Capture the cell that displays the provided text and extract its (x, y) central coordinate. 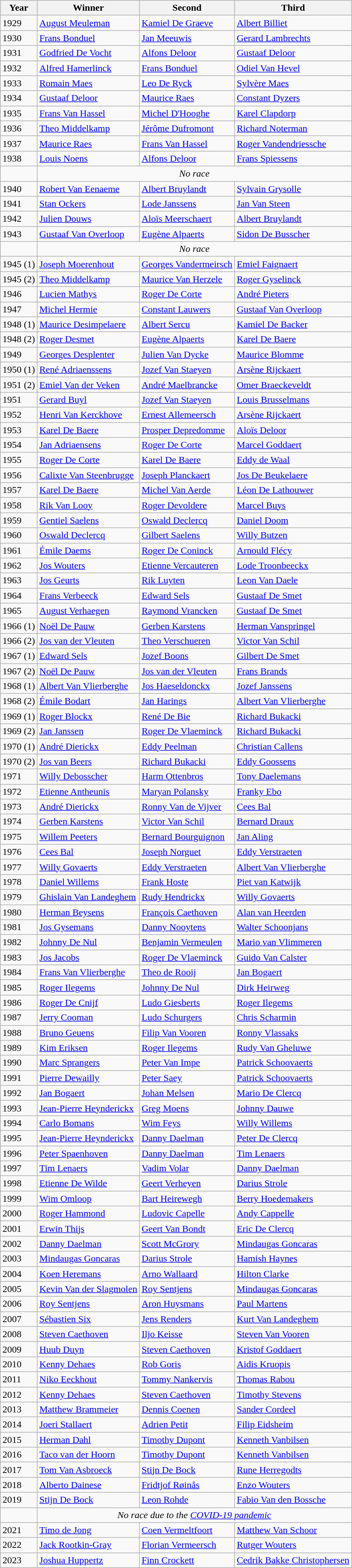
Jan Adriaensens (88, 445)
Kevin Van der Slagmolen (88, 1289)
1948 (2) (19, 339)
1935 (19, 113)
Sébastien Six (88, 1319)
Omer Braeckeveldt (293, 384)
Frans Brands (293, 671)
1950 (1) (19, 369)
Jan Meeuwis (187, 38)
Jos Geurts (88, 580)
René Adriaenssens (88, 369)
Aloïs Meerschaert (187, 219)
Wim Omloop (88, 1199)
Marcel Buys (293, 505)
Leon Rohde (187, 1500)
1970 (2) (19, 761)
Willy Butzen (293, 535)
1968 (1) (19, 686)
Joseph Norguet (187, 852)
Constant Lauwers (187, 309)
Ronny Vlassaks (293, 1033)
Piet van Katwijk (293, 882)
Émile Daems (88, 550)
René De Bie (187, 716)
Timothy Stevens (293, 1394)
2002 (19, 1244)
Rik Luyten (187, 580)
Kim Eriksen (88, 1048)
Walter Schoonjans (293, 927)
Johan Melsen (187, 1093)
1986 (19, 1003)
1938 (19, 158)
1992 (19, 1093)
Sylvère Maes (293, 83)
1959 (19, 520)
1980 (19, 912)
Christian Callens (293, 746)
Jan Van Steen (293, 204)
Filip Van Vooren (187, 1033)
1989 (19, 1048)
Jos Wouters (88, 565)
1940 (19, 189)
Eddy Goossens (293, 761)
1995 (19, 1138)
Kurt Van Landeghem (293, 1319)
1982 (19, 942)
2004 (19, 1274)
Peter De Clercq (293, 1138)
1972 (19, 792)
1932 (19, 68)
Arnould Flécy (293, 550)
Hilton Clarke (293, 1274)
Sidon De Busscher (293, 234)
Paul Martens (293, 1304)
1974 (19, 822)
1973 (19, 807)
Vadim Volar (187, 1168)
Sylvain Grysolle (293, 189)
Georges Desplenter (88, 354)
1929 (19, 23)
2021 (19, 1530)
2007 (19, 1319)
August Verhaegen (88, 611)
2003 (19, 1259)
Enzo Wouters (293, 1485)
1941 (19, 204)
Odiel Van Hevel (293, 68)
Arno Wallaard (187, 1274)
André Maelbrancke (187, 384)
1996 (19, 1153)
Willy Debosscher (88, 776)
Alan van Heerden (293, 912)
Eddy Peelman (187, 746)
Taco van der Hoorn (88, 1455)
Finn Crockett (187, 1560)
1975 (19, 837)
Steven Van Vooren (293, 1334)
Jos Jacobs (88, 957)
Kamiel De Graeve (187, 23)
Maryan Polansky (187, 792)
1987 (19, 1018)
Tom Van Asbroeck (88, 1470)
Willem Peeters (88, 837)
Rudy Hendrickx (187, 897)
1952 (19, 415)
2013 (19, 1410)
1967 (2) (19, 671)
Léon De Lathouwer (293, 490)
1984 (19, 972)
Michel D'Hooghe (187, 113)
Joshua Huppertz (88, 1560)
Timo de Jong (88, 1530)
1966 (1) (19, 626)
1978 (19, 882)
Lucien Mathys (88, 294)
Frans Spiessens (293, 158)
Constant Dyzers (293, 98)
Second (187, 8)
Etienne De Wilde (88, 1184)
Roger Gyselinck (293, 279)
Gerard Buyl (88, 400)
1953 (19, 430)
Etienne Antheunis (88, 792)
François Caethoven (187, 912)
Andy Cappelle (293, 1214)
Louis Noens (88, 158)
Tony Daelemans (293, 776)
Jozef Boons (187, 656)
Roger Blockx (88, 716)
Iljo Keisse (187, 1334)
1954 (19, 445)
Florian Vermeersch (187, 1545)
Alfred Hamerlinck (88, 68)
1946 (19, 294)
Peter Van Impe (187, 1063)
Albert Billiet (293, 23)
Ronny Van de Vijver (187, 807)
Danny Nooytens (187, 927)
2009 (19, 1349)
Prosper Depredomme (187, 430)
Adrien Petit (187, 1425)
2016 (19, 1455)
Jos De Beukelaere (293, 475)
Huub Duyn (88, 1349)
2022 (19, 1545)
Karel Clapdorp (293, 113)
2010 (19, 1364)
Roger Desmet (88, 339)
Hamish Haynes (293, 1259)
2008 (19, 1334)
1933 (19, 83)
Eddy de Waal (293, 460)
1968 (2) (19, 701)
1998 (19, 1184)
Herman Vanspringel (293, 626)
Gentiel Saelens (88, 520)
1969 (2) (19, 731)
Bart Heirewegh (187, 1199)
Richard Noterman (293, 128)
Theo Verschueren (187, 641)
Kristof Goddaert (293, 1349)
Alberto Dainese (88, 1485)
1955 (19, 460)
Joeri Stallaert (88, 1425)
1979 (19, 897)
Louis Brusselmans (293, 400)
Coen Vermeltfoort (187, 1530)
Ludovic Capelle (187, 1214)
Emiel Van der Veken (88, 384)
Franky Ebo (293, 792)
Matthew Brammeier (88, 1410)
1931 (19, 53)
Pierre Dewailly (88, 1078)
Henri Van Kerckhove (88, 415)
Robert Van Eenaeme (88, 189)
1951 (2) (19, 384)
August Meuleman (88, 23)
Michel Van Aerde (187, 490)
Calixte Van Steenbrugge (88, 475)
Stan Ockers (88, 204)
Fabio Van den Bossche (293, 1500)
Fridtjof Røinås (187, 1485)
Tommy Nankervis (187, 1379)
Michel Hermie (88, 309)
Ludo Giesberts (187, 1003)
Gilbert De Smet (293, 656)
André Pieters (293, 294)
1983 (19, 957)
Émile Bodart (88, 701)
Aron Huysmans (187, 1304)
Aidis Kruopis (293, 1364)
2011 (19, 1379)
Roger Vandendriessche (293, 143)
Marcel Goddaert (293, 445)
Jan Aling (293, 837)
2017 (19, 1470)
Etienne Vercauteren (187, 565)
2000 (19, 1214)
1993 (19, 1108)
1945 (2) (19, 279)
Scott McGrory (187, 1244)
1958 (19, 505)
Bruno Geuens (88, 1033)
1930 (19, 38)
Greg Moens (187, 1108)
Matthew Van Schoor (293, 1530)
No race due to the COVID-19 pandemic (194, 1515)
Thomas Rabou (293, 1379)
Albert Sercu (187, 324)
Carlo Bomans (88, 1123)
Harm Ottenbros (187, 776)
Peter Saey (187, 1078)
Dennis Coenen (187, 1410)
Filip Eidsheim (293, 1425)
Leon Van Daele (293, 580)
1990 (19, 1063)
Lode Troonbeeckx (293, 565)
Jozef Janssens (293, 686)
2019 (19, 1500)
Benjamin Vermeulen (187, 942)
Rutger Wouters (293, 1545)
1943 (19, 234)
Year (19, 8)
Mario van Vlimmeren (293, 942)
1963 (19, 580)
Jos Haeseldonckx (187, 686)
Bernard Bourguignon (187, 837)
Maurice Blomme (293, 354)
Frans Verbeeck (88, 596)
Daniel Willems (88, 882)
Koen Heremans (88, 1274)
1991 (19, 1078)
1934 (19, 98)
2023 (19, 1560)
Peter Spaenhoven (88, 1153)
Roger De Cnijf (88, 1003)
Third (293, 8)
1964 (19, 596)
1942 (19, 219)
Dirk Heirweg (293, 988)
1966 (2) (19, 641)
Sander Cordeel (293, 1410)
Jack Rootkin-Gray (88, 1545)
Gerard Lambrechts (293, 38)
2018 (19, 1485)
Ludo Schurgers (187, 1018)
Julien Van Dycke (187, 354)
1967 (1) (19, 656)
1945 (1) (19, 264)
Jos van Beers (88, 761)
1956 (19, 475)
1962 (19, 565)
1960 (19, 535)
Roger De Coninck (187, 550)
Jan Janssen (88, 731)
Herman Beysens (88, 912)
Jérôme Dufromont (187, 128)
Wim Feys (187, 1123)
Julien Douws (88, 219)
1988 (19, 1033)
Mario De Clercq (293, 1093)
Jan Harings (187, 701)
Aloïs Deloor (293, 430)
2001 (19, 1229)
Maurice Desimpelaere (88, 324)
1947 (19, 309)
Rudy Van Gheluwe (293, 1048)
Chris Scharmin (293, 1018)
Ghislain Van Landeghem (88, 897)
1994 (19, 1123)
1936 (19, 128)
Geert Verheyen (187, 1184)
1976 (19, 852)
Emiel Faignaert (293, 264)
1969 (1) (19, 716)
Joseph Moerenhout (88, 264)
Guido Van Calster (293, 957)
Roger Devoldere (187, 505)
1937 (19, 143)
Gilbert Saelens (187, 535)
2014 (19, 1425)
1999 (19, 1199)
1965 (19, 611)
Berry Hoedemakers (293, 1199)
Niko Eeckhout (88, 1379)
2006 (19, 1304)
Herman Dahl (88, 1440)
2012 (19, 1394)
Maurice Van Herzele (187, 279)
1961 (19, 550)
Rik Van Looy (88, 505)
1971 (19, 776)
Marc Sprangers (88, 1063)
1949 (19, 354)
Theo de Rooij (187, 972)
Bernard Draux (293, 822)
1951 (19, 400)
Frans Van Vlierberghe (88, 972)
Raymond Vrancken (187, 611)
Lode Janssens (187, 204)
Ernest Allemeersch (187, 415)
1981 (19, 927)
Godfried De Vocht (88, 53)
Geert Van Bondt (187, 1229)
Leo De Ryck (187, 83)
Jerry Cooman (88, 1018)
Rob Goris (187, 1364)
Cedrik Bakke Christophersen (293, 1560)
1948 (1) (19, 324)
1957 (19, 490)
Jos Gysemans (88, 927)
Winner (88, 8)
Georges Vandermeirsch (187, 264)
1997 (19, 1168)
1977 (19, 867)
Romain Maes (88, 83)
Willy Willems (293, 1123)
Frank Hoste (187, 882)
1970 (1) (19, 746)
Erwin Thijs (88, 1229)
2015 (19, 1440)
Joseph Planckaert (187, 475)
Daniel Doom (293, 520)
Eric De Clercq (293, 1229)
Rune Herregodts (293, 1470)
1985 (19, 988)
Johnny Dauwe (293, 1108)
Kamiel De Backer (293, 324)
2005 (19, 1289)
Roger Hammond (88, 1214)
Jens Renders (187, 1319)
